Output the [X, Y] coordinate of the center of the cell containing the given text.  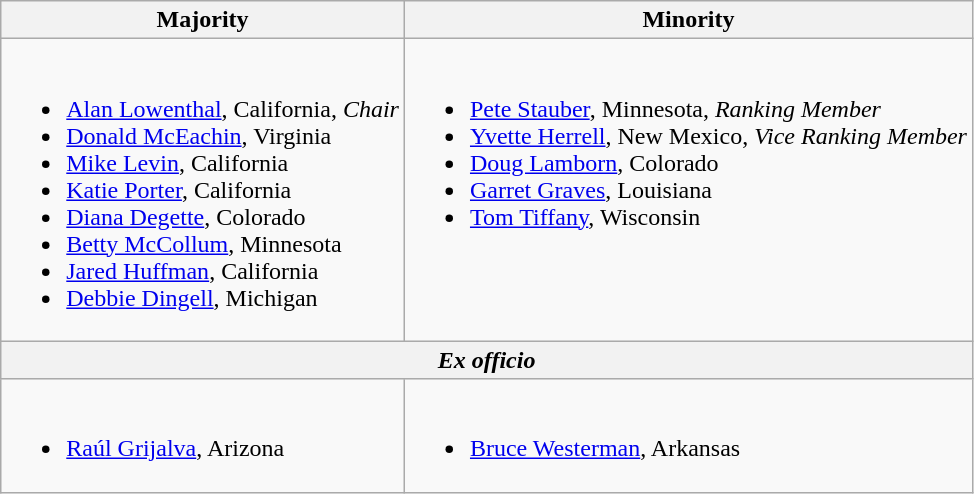
Minority [688, 20]
Bruce Westerman, Arkansas [688, 436]
Raúl Grijalva, Arizona [203, 436]
Ex officio [487, 360]
Majority [203, 20]
